Pinpoint the cell where the given text exists, returning its (x, y) midpoint coordinate. 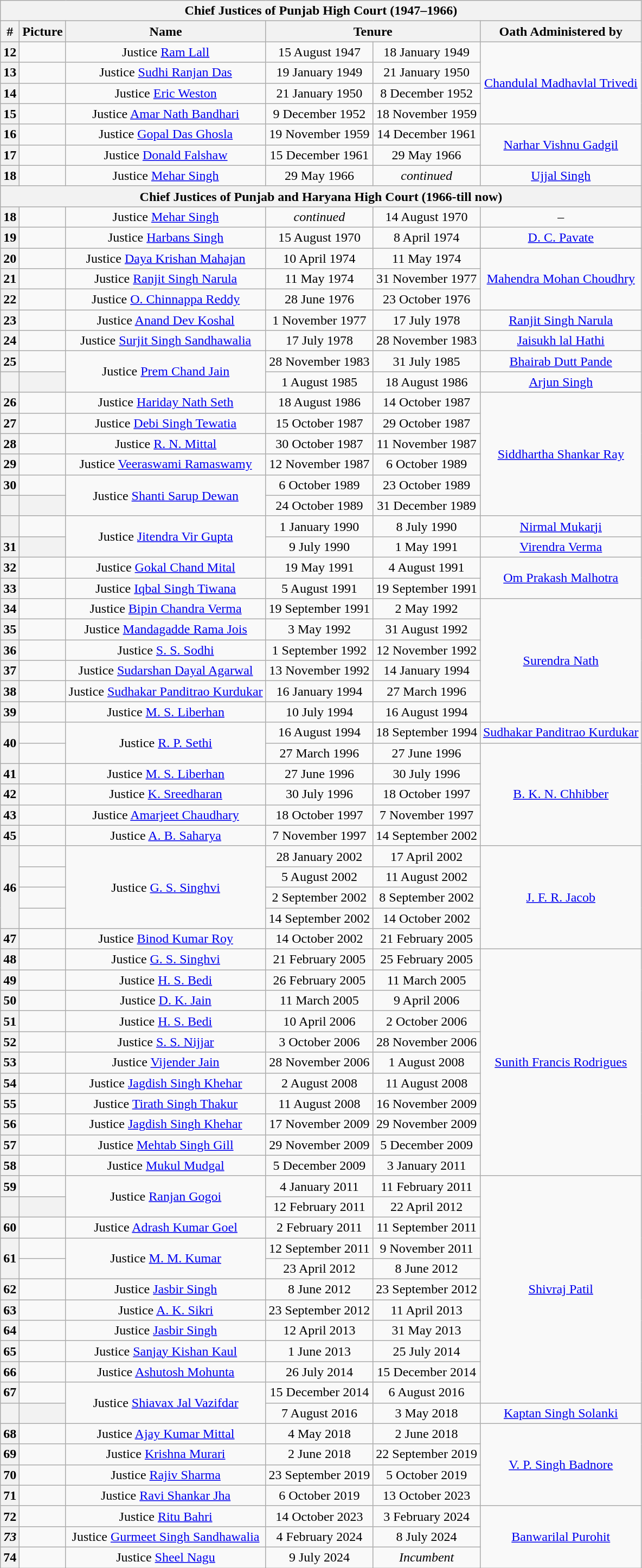
Justice Harbans Singh (166, 237)
50 (10, 1001)
14 October 1987 (427, 403)
22 (10, 300)
48 (10, 960)
36 (10, 650)
23 April 2012 (319, 1269)
22 April 2012 (427, 1207)
65 (10, 1351)
Justice Amarjeet Chaudhary (166, 815)
15 (10, 114)
58 (10, 1165)
Justice Adrash Kumar Goel (166, 1227)
5 August 2002 (319, 877)
11 November 1987 (427, 444)
Justice Binod Kumar Roy (166, 939)
53 (10, 1062)
23 October 1989 (427, 485)
3 January 2011 (427, 1165)
Justice Gokal Chand Mital (166, 567)
37 (10, 671)
7 August 2016 (319, 1413)
19 May 1991 (319, 567)
Justice Vijender Jain (166, 1062)
27 (10, 423)
Justice Ranjan Gogoi (166, 1196)
26 (10, 403)
31 December 1989 (427, 506)
Justice S. S. Nijjar (166, 1042)
73 (10, 1537)
Sunith Francis Rodrigues (561, 1063)
Picture (42, 31)
9 December 1952 (319, 114)
Narhar Vishnu Gadgil (561, 145)
Name (166, 31)
25 July 2014 (427, 1351)
30 (10, 485)
Ujjal Singh (561, 176)
46 (10, 887)
32 (10, 567)
70 (10, 1475)
2 September 2002 (319, 897)
19 January 1949 (319, 73)
20 (10, 258)
14 August 1970 (427, 217)
2 May 1992 (427, 609)
34 (10, 609)
4 February 2024 (319, 1537)
74 (10, 1557)
3 May 2018 (427, 1413)
Siddhartha Shankar Ray (561, 454)
17 April 2002 (427, 856)
19 (10, 237)
12 November 1987 (319, 464)
24 October 1989 (319, 506)
1 September 1992 (319, 650)
Shivraj Patil (561, 1290)
49 (10, 980)
Nirmal Mukarji (561, 526)
Jaisukh lal Hathi (561, 341)
Justice Surjit Singh Sandhawalia (166, 341)
3 October 2006 (319, 1042)
Chief Justices of Punjab and Haryana High Court (1966-till now) (321, 196)
22 September 2019 (427, 1454)
23 October 1976 (427, 300)
Arjun Singh (561, 382)
14 December 1961 (427, 134)
Sudhakar Panditrao Kurdukar (561, 733)
Justice Sanjay Kishan Kaul (166, 1351)
Justice Sudarshan Dayal Agarwal (166, 671)
Justice Eric Weston (166, 93)
54 (10, 1083)
3 May 1992 (319, 630)
15 August 1947 (319, 52)
Mahendra Mohan Choudhry (561, 279)
8 April 1974 (427, 237)
1 January 1990 (319, 526)
55 (10, 1104)
D. C. Pavate (561, 237)
Justice Mehtab Singh Gill (166, 1145)
Justice Daya Krishan Mahajan (166, 258)
15 August 1970 (319, 237)
45 (10, 835)
51 (10, 1021)
10 July 1994 (319, 712)
Justice Gurmeet Singh Sandhawalia (166, 1537)
Justice K. Sreedharan (166, 794)
Justice R. P. Sethi (166, 743)
Justice Ritu Bahri (166, 1516)
9 April 2006 (427, 1001)
23 September 2019 (319, 1475)
16 November 2009 (427, 1104)
# (10, 31)
Justice Anand Dev Koshal (166, 320)
1 June 2013 (319, 1351)
13 November 1992 (319, 671)
Justice Krishna Murari (166, 1454)
Om Prakash Malhotra (561, 578)
14 (10, 93)
Justice Ranjit Singh Narula (166, 279)
40 (10, 743)
13 October 2023 (427, 1495)
26 February 2005 (319, 980)
Justice Ashutosh Mohunta (166, 1372)
23 (10, 320)
6 October 2019 (319, 1495)
63 (10, 1310)
11 August 2002 (427, 877)
Justice O. Chinnappa Reddy (166, 300)
18 September 1994 (427, 733)
Justice Hariday Nath Seth (166, 403)
67 (10, 1392)
28 January 2002 (319, 856)
1 November 1977 (319, 320)
J. F. R. Jacob (561, 897)
62 (10, 1290)
Justice Shiavax Jal Vazifdar (166, 1403)
25 (10, 361)
Justice Sudhakar Panditrao Kurdukar (166, 691)
12 April 2013 (319, 1331)
47 (10, 939)
1 August 1985 (319, 382)
Justice Iqbal Singh Tiwana (166, 588)
2 February 2011 (319, 1227)
Justice Gopal Das Ghosla (166, 134)
10 April 1974 (319, 258)
69 (10, 1454)
31 August 1992 (427, 630)
Justice Donald Falshaw (166, 155)
8 December 1952 (427, 93)
Justice D. K. Jain (166, 1001)
Surendra Nath (561, 660)
14 October 2023 (319, 1516)
66 (10, 1372)
28 (10, 444)
Chandulal Madhavlal Trivedi (561, 83)
12 November 1992 (427, 650)
28 June 1976 (319, 300)
2 October 2006 (427, 1021)
64 (10, 1331)
35 (10, 630)
V. P. Singh Badnore (561, 1465)
72 (10, 1516)
8 July 1990 (427, 526)
Justice Shanti Sarup Dewan (166, 495)
9 July 2024 (319, 1557)
11 February 2011 (427, 1186)
71 (10, 1495)
8 September 2002 (427, 897)
43 (10, 815)
1 May 1991 (427, 547)
Justice Sheel Nagu (166, 1557)
4 January 2011 (319, 1186)
– (561, 217)
Justice Mandagadde Rama Jois (166, 630)
Incumbent (427, 1557)
68 (10, 1434)
61 (10, 1258)
2 August 2008 (319, 1083)
Banwarilal Purohit (561, 1537)
9 July 1990 (319, 547)
11 September 2011 (427, 1227)
9 November 2011 (427, 1248)
15 December 1961 (319, 155)
Justice Rajiv Sharma (166, 1475)
14 January 1994 (427, 671)
4 May 2018 (319, 1434)
Justice Ravi Shankar Jha (166, 1495)
24 (10, 341)
Ranjit Singh Narula (561, 320)
6 August 2016 (427, 1392)
Justice Amar Nath Bandhari (166, 114)
Virendra Verma (561, 547)
42 (10, 794)
56 (10, 1124)
33 (10, 588)
60 (10, 1227)
25 February 2005 (427, 960)
Justice A. K. Sikri (166, 1310)
29 (10, 464)
Justice M. M. Kumar (166, 1258)
Bhairab Dutt Pande (561, 361)
31 November 1977 (427, 279)
Justice Mukul Mudgal (166, 1165)
5 August 1991 (319, 588)
Tenure (373, 31)
5 October 2019 (427, 1475)
11 April 2013 (427, 1310)
Justice S. S. Sodhi (166, 650)
39 (10, 712)
B. K. N. Chhibber (561, 794)
26 July 2014 (319, 1372)
13 (10, 73)
31 July 1985 (427, 361)
Justice Sudhi Ranjan Das (166, 73)
1 August 2008 (427, 1062)
8 July 2024 (427, 1537)
31 (10, 547)
Justice Jitendra Vir Gupta (166, 536)
18 November 1959 (427, 114)
Justice Ram Lall (166, 52)
57 (10, 1145)
Justice Prem Chand Jain (166, 372)
21 (10, 279)
3 February 2024 (427, 1516)
52 (10, 1042)
38 (10, 691)
Justice Ajay Kumar Mittal (166, 1434)
Justice Veeraswami Ramaswamy (166, 464)
29 October 1987 (427, 423)
41 (10, 774)
4 August 1991 (427, 567)
Chief Justices of Punjab High Court (1947–1966) (321, 11)
12 (10, 52)
19 November 1959 (319, 134)
17 (10, 155)
12 February 2011 (319, 1207)
30 October 1987 (319, 444)
31 May 2013 (427, 1331)
18 January 1949 (427, 52)
59 (10, 1186)
Justice A. B. Saharya (166, 835)
Justice Tirath Singh Thakur (166, 1104)
Kaptan Singh Solanki (561, 1413)
16 (10, 134)
12 September 2011 (319, 1248)
10 April 2006 (319, 1021)
Justice Debi Singh Tewatia (166, 423)
Justice Bipin Chandra Verma (166, 609)
16 January 1994 (319, 691)
Oath Administered by (561, 31)
15 October 1987 (319, 423)
17 November 2009 (319, 1124)
Justice R. N. Mittal (166, 444)
